Find where the given text appears and provide that cell's center as (X, Y) coordinate. 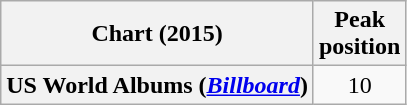
Chart (2015) (158, 34)
US World Albums (Billboard) (158, 85)
Peakposition (359, 34)
10 (359, 85)
